Find where the given text appears and provide that cell's center as [X, Y] coordinate. 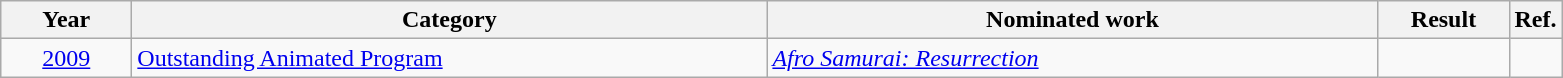
Ref. [1536, 20]
Outstanding Animated Program [450, 58]
Afro Samurai: Resurrection [1072, 58]
Nominated work [1072, 20]
2009 [66, 58]
Result [1444, 20]
Category [450, 20]
Year [66, 20]
